Output the (x, y) coordinate of the center of the cell containing the given text.  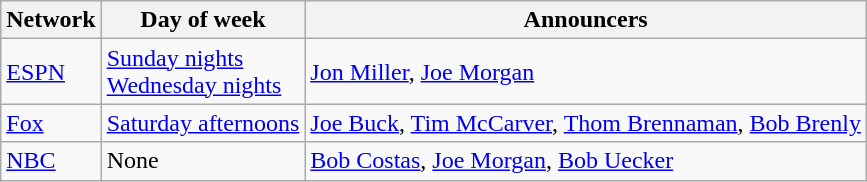
Sunday nightsWednesday nights (203, 72)
Day of week (203, 20)
ESPN (51, 72)
Jon Miller, Joe Morgan (586, 72)
Saturday afternoons (203, 123)
Fox (51, 123)
Announcers (586, 20)
None (203, 161)
Bob Costas, Joe Morgan, Bob Uecker (586, 161)
NBC (51, 161)
Network (51, 20)
Joe Buck, Tim McCarver, Thom Brennaman, Bob Brenly (586, 123)
